Identify which cell holds the provided text, then report its (x, y) central coordinate. 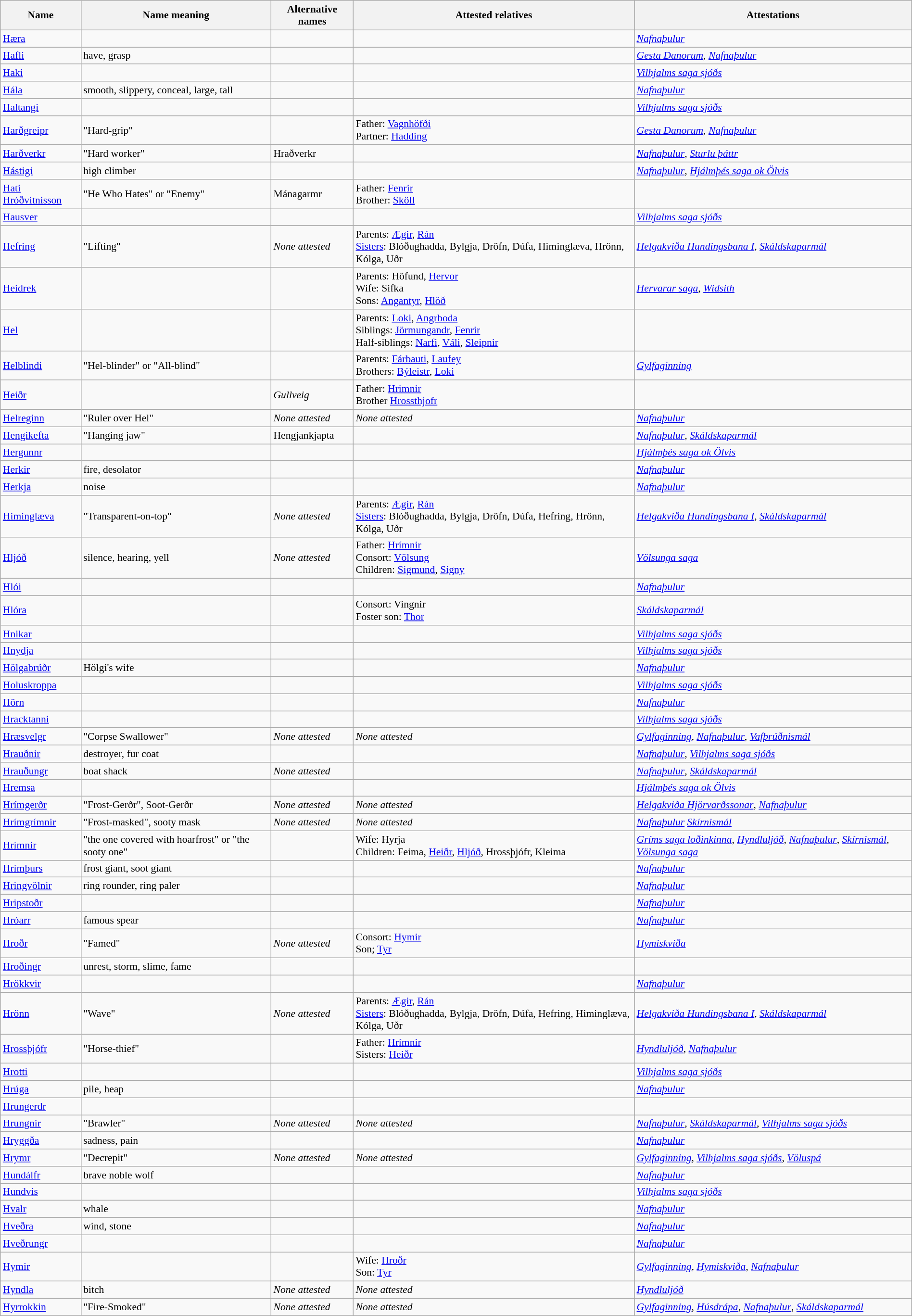
Hyndla (40, 1290)
Hástigi (40, 171)
Wife: Hroðr Son: Tyr (494, 1267)
Hrímþurs (40, 869)
Name (40, 15)
Parents: Ægir, Rán Sisters: Blóðughadda, Bylgja, Dröfn, Dúfa, Hefring, Hrönn, Kólga, Uðr (494, 517)
fire, desolator (176, 470)
Gullveig (312, 395)
Hervarar saga, Widsith (773, 289)
Hyndluljóð, Nafnaþulur (773, 1049)
Nafnaþulur, Skáldskaparmál, Vilhjalms saga sjóðs (773, 1124)
silence, hearing, yell (176, 558)
"Brawler" (176, 1124)
Mánagarmr (312, 194)
Heiðr (40, 395)
Hrönn (40, 1013)
Helblindi (40, 366)
destroyer, fur coat (176, 754)
high climber (176, 171)
Helreginn (40, 418)
Herkja (40, 487)
Father: Vagnhöfði Partner: Hadding (494, 130)
Nafnaþulur, Vilhjalms saga sjóðs (773, 754)
famous spear (176, 920)
Hyndluljóð (773, 1290)
sadness, pain (176, 1141)
bitch (176, 1290)
Hefring (40, 247)
Haltangi (40, 107)
Hrímgerðr (40, 805)
Hryggða (40, 1141)
brave noble wolf (176, 1175)
Skáldskaparmál (773, 611)
"Decrepit" (176, 1158)
Alternative names (312, 15)
Hrungerdr (40, 1106)
Gylfaginning (773, 366)
Hringvölnir (40, 886)
Hölgabrúðr (40, 668)
Name meaning (176, 15)
Nafnaþulur Skírnismál (773, 822)
Hróarr (40, 920)
Gylfaginning, Hymiskviða, Nafnaþulur (773, 1267)
Hrungnir (40, 1124)
Hveðra (40, 1227)
Father: Fenrir Brother: Sköll (494, 194)
"Famed" (176, 944)
Hrauðnir (40, 754)
Hraðverkr (312, 154)
"Hard worker" (176, 154)
Hæra (40, 38)
Parents: Loki, Angrboda Siblings: Jörmungandr, Fenrir Half-siblings: Narfi, Váli, Sleipnir (494, 330)
Hafli (40, 56)
Parents: Ægir, Rán Sisters: Blóðughadda, Bylgja, Dröfn, Dúfa, Hefring, Himinglæva, Kólga, Uðr (494, 1013)
"Hanging jaw" (176, 435)
Father: Hrímnir Consort: Völsung Children: Sigmund, Signy (494, 558)
Hnikar (40, 634)
Hála (40, 90)
Hel (40, 330)
"Transparent-on-top" (176, 517)
whale (176, 1209)
Gylfaginning, Húsdrápa, Nafnaþulur, Skáldskaparmál (773, 1307)
Heidrek (40, 289)
Hnydja (40, 651)
Hrossþjófr (40, 1049)
"Lifting" (176, 247)
pile, heap (176, 1089)
have, grasp (176, 56)
Hripstoðr (40, 903)
Hymiskviða (773, 944)
Haki (40, 73)
Völsunga saga (773, 558)
Hyrrokkin (40, 1307)
Hrökkvir (40, 984)
"He Who Hates" or "Enemy" (176, 194)
ring rounder, ring paler (176, 886)
Hrauðungr (40, 771)
Hölgi's wife (176, 668)
Helgakviða Hjörvarðssonar, Nafnaþulur (773, 805)
Attested relatives (494, 15)
Hroðr (40, 944)
Hausver (40, 217)
"Hel-blinder" or "All-blind" (176, 366)
Father: Hrímnir Sisters: Heiðr (494, 1049)
Hati Hróðvitnisson (40, 194)
Consort: Vingnir Foster son: Thor (494, 611)
wind, stone (176, 1227)
Harðgreipr (40, 130)
"Frost-Gerðr", Soot-Gerðr (176, 805)
Harðverkr (40, 154)
Gylfaginning, Vilhjalms saga sjóðs, Völuspá (773, 1158)
Parents: Höfund, Hervor Wife: Sifka Sons: Angantyr, Hlöð (494, 289)
Hræsvelgr (40, 737)
"Frost-masked", sooty mask (176, 822)
boat shack (176, 771)
Hengikefta (40, 435)
Hlóra (40, 611)
"Fire-Smoked" (176, 1307)
"Ruler over Hel" (176, 418)
Hrímgrímnir (40, 822)
"the one covered with hoarfrost" or "the sooty one" (176, 846)
Hveðrungr (40, 1243)
Hrymr (40, 1158)
noise (176, 487)
unrest, storm, slime, fame (176, 967)
Hundálfr (40, 1175)
Hracktanni (40, 720)
smooth, slippery, conceal, large, tall (176, 90)
Parents: Ægir, Rán Sisters: Blóðughadda, Bylgja, Dröfn, Dúfa, Himinglæva, Hrönn, Kólga, Uðr (494, 247)
Nafnaþulur, Sturlu þáttr (773, 154)
Hrotti (40, 1072)
Hörn (40, 702)
Himinglæva (40, 517)
Nafnaþulur, Hjálmþés saga ok Ölvis (773, 171)
Hymir (40, 1267)
Attestations (773, 15)
Herkir (40, 470)
Hroðingr (40, 967)
Hlói (40, 587)
Gríms saga loðinkinna, Hyndluljóð, Nafnaþulur, Skírnismál, Völsunga saga (773, 846)
Hrímnir (40, 846)
Hremsa (40, 788)
Hundvis (40, 1192)
Wife: Hyrja Children: Feima, Heiðr, Hljóð, Hrossþjófr, Kleima (494, 846)
"Horse-thief" (176, 1049)
Hljóð (40, 558)
Hrúga (40, 1089)
Hergunnr (40, 453)
Hvalr (40, 1209)
frost giant, soot giant (176, 869)
Holuskroppa (40, 685)
Father: Hrimnir Brother Hrossthjofr (494, 395)
Parents: Fárbauti, Laufey Brothers: Býleistr, Loki (494, 366)
"Wave" (176, 1013)
Hengjankjapta (312, 435)
Consort: Hymir Son; Tyr (494, 944)
Gylfaginning, Nafnaþulur, Vafþrúðnismál (773, 737)
"Corpse Swallower" (176, 737)
"Hard-grip" (176, 130)
